Return the [x, y] coordinate for the center point of the cell that contains the specified text.  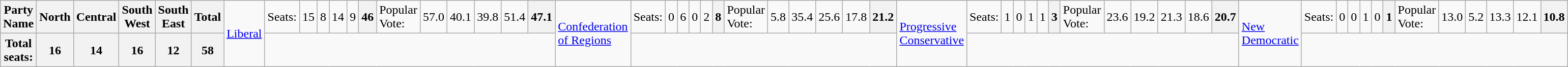
New Democratic [1270, 33]
North [55, 17]
South East [173, 17]
21.3 [1172, 17]
20.7 [1225, 17]
40.1 [461, 17]
9 [353, 17]
12.1 [1527, 17]
Total [208, 17]
6 [683, 17]
12 [173, 50]
13.0 [1452, 17]
5.2 [1476, 17]
25.6 [830, 17]
51.4 [515, 17]
47.1 [541, 17]
57.0 [434, 17]
39.8 [488, 17]
21.2 [883, 17]
17.8 [856, 17]
3 [1054, 17]
Total seats: [18, 50]
Central [96, 17]
10.8 [1554, 17]
Confederation of Regions [593, 33]
Liberal [244, 33]
58 [208, 50]
2 [706, 17]
23.6 [1118, 17]
15 [308, 17]
Party Name [18, 17]
South West [137, 17]
Progressive Conservative [932, 33]
5.8 [779, 17]
46 [367, 17]
18.6 [1198, 17]
19.2 [1144, 17]
13.3 [1500, 17]
35.4 [802, 17]
